Locate the cell with the specified text and output its (x, y) center coordinate. 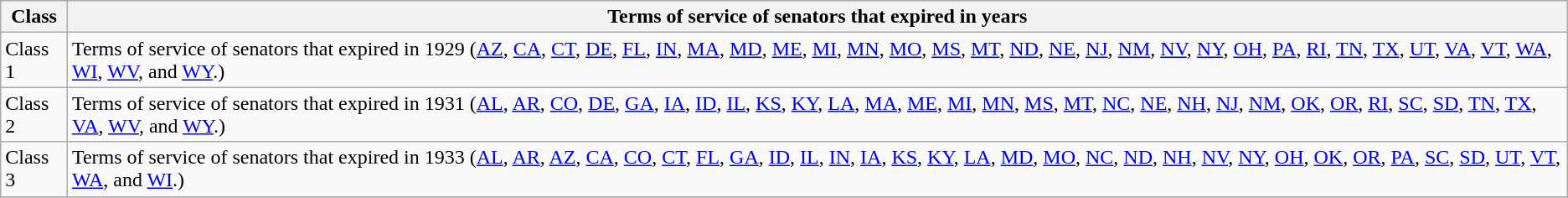
Class 3 (34, 169)
Class 2 (34, 114)
Class (34, 17)
Class 1 (34, 60)
Terms of service of senators that expired in years (818, 17)
